Capture the cell that displays the provided text and extract its (X, Y) central coordinate. 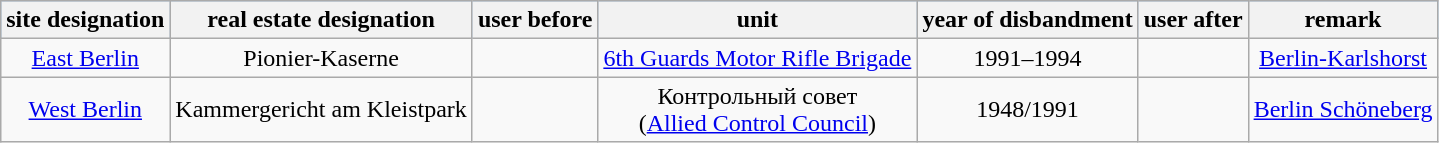
unit (758, 20)
remark (1343, 20)
year of disbandment (1028, 20)
Berlin-Karlshorst (1343, 58)
6th Guards Motor Rifle Brigade (758, 58)
Pionier-Kaserne (322, 58)
user before (534, 20)
1991–1994 (1028, 58)
1948/1991 (1028, 110)
West Berlin (86, 110)
user after (1193, 20)
real estate designation (322, 20)
East Berlin (86, 58)
Kammergericht am Kleistpark (322, 110)
Berlin Schöneberg (1343, 110)
Контрольный совет(Allied Control Council) (758, 110)
site designation (86, 20)
